Determine the [x, y] coordinate at the center of the cell enclosing the given text.  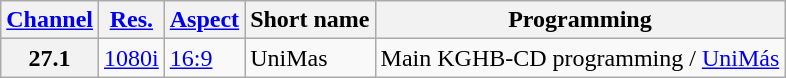
Short name [310, 20]
27.1 [50, 58]
Aspect [204, 20]
1080i [132, 58]
Res. [132, 20]
Channel [50, 20]
Main KGHB-CD programming / UniMás [580, 58]
Programming [580, 20]
UniMas [310, 58]
16:9 [204, 58]
